From the cell containing the given text, extract its center point as (x, y) coordinate. 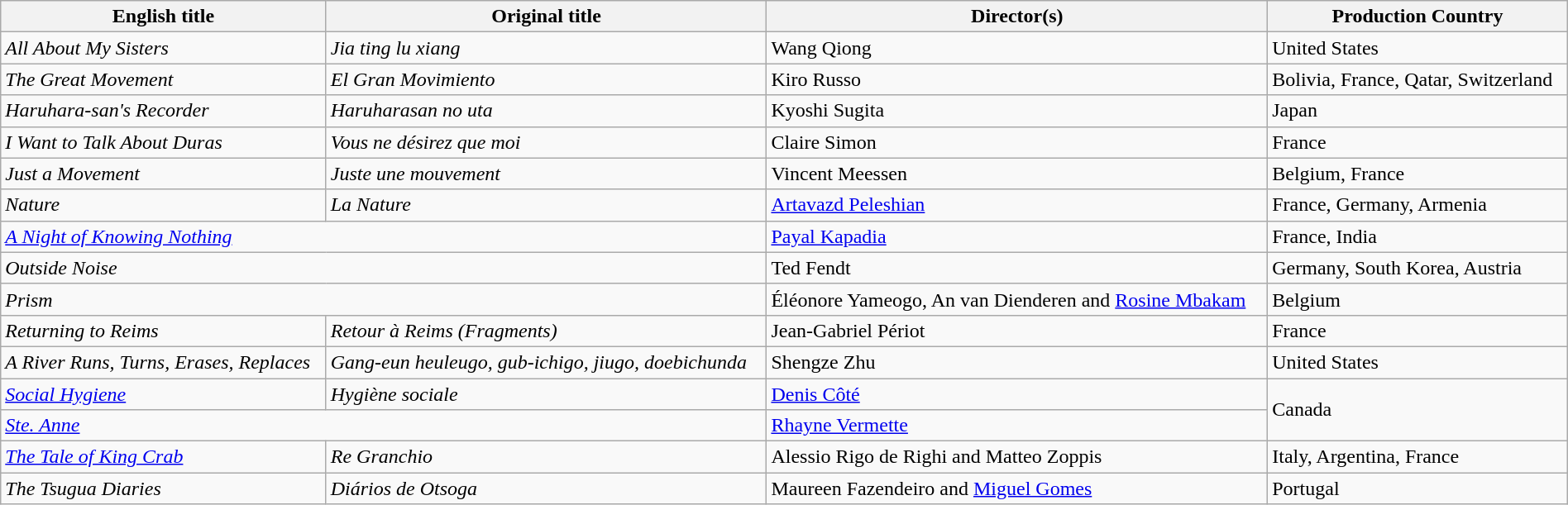
Ted Fendt (1017, 268)
Denis Côté (1017, 394)
Éléonore Yameogo, An van Dienderen and Rosine Mbakam (1017, 299)
Payal Kapadia (1017, 236)
Belgium (1417, 299)
Artavazd Peleshian (1017, 205)
Germany, South Korea, Austria (1417, 268)
Shengze Zhu (1017, 362)
Retour à Reims (Fragments) (546, 331)
Italy, Argentina, France (1417, 457)
Haruharasan no uta (546, 111)
Canada (1417, 410)
Alessio Rigo de Righi and Matteo Zoppis (1017, 457)
France, India (1417, 236)
Belgium, France (1417, 174)
A River Runs, Turns, Erases, Replaces (164, 362)
Maureen Fazendeiro and Miguel Gomes (1017, 488)
Claire Simon (1017, 142)
I Want to Talk About Duras (164, 142)
El Gran Movimiento (546, 79)
Just a Movement (164, 174)
Returning to Reims (164, 331)
Kyoshi Sugita (1017, 111)
All About My Sisters (164, 48)
The Tale of King Crab (164, 457)
Rhayne Vermette (1017, 426)
Japan (1417, 111)
Vincent Meessen (1017, 174)
France, Germany, Armenia (1417, 205)
The Great Movement (164, 79)
Bolivia, France, Qatar, Switzerland (1417, 79)
Juste une mouvement (546, 174)
Jia ting lu xiang (546, 48)
Prism (384, 299)
Original title (546, 17)
Vous ne désirez que moi (546, 142)
The Tsugua Diaries (164, 488)
Haruhara-san's Recorder (164, 111)
Ste. Anne (384, 426)
Kiro Russo (1017, 79)
Outside Noise (384, 268)
Nature (164, 205)
Director(s) (1017, 17)
Jean-Gabriel Périot (1017, 331)
A Night of Knowing Nothing (384, 236)
Social Hygiene (164, 394)
Diários de Otsoga (546, 488)
Production Country (1417, 17)
Portugal (1417, 488)
Wang Qiong (1017, 48)
Hygiène sociale (546, 394)
English title (164, 17)
Re Granchio (546, 457)
Gang-eun heuleugo, gub-ichigo, jiugo, doebichunda (546, 362)
La Nature (546, 205)
